For the text-containing cell, return its midpoint in (x, y) coordinate format. 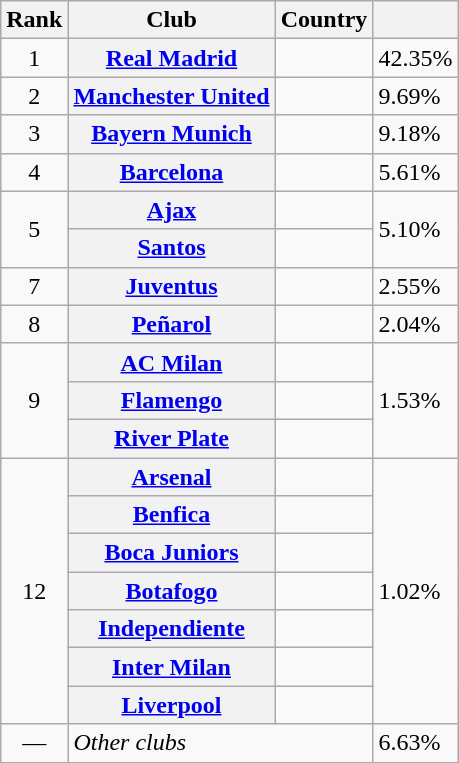
6.63% (416, 743)
7 (34, 286)
Peñarol (172, 324)
Other clubs (220, 743)
Club (172, 20)
— (34, 743)
Liverpool (172, 705)
9 (34, 400)
9.69% (416, 96)
2 (34, 96)
Botafogo (172, 591)
Arsenal (172, 477)
12 (34, 591)
Barcelona (172, 172)
1.02% (416, 591)
AC Milan (172, 362)
Bayern Munich (172, 134)
8 (34, 324)
3 (34, 134)
Boca Juniors (172, 553)
Flamengo (172, 400)
1 (34, 58)
Juventus (172, 286)
9.18% (416, 134)
Santos (172, 248)
4 (34, 172)
Ajax (172, 210)
Rank (34, 20)
Benfica (172, 515)
5.10% (416, 229)
5 (34, 229)
Manchester United (172, 96)
Inter Milan (172, 667)
42.35% (416, 58)
5.61% (416, 172)
2.55% (416, 286)
Real Madrid (172, 58)
Country (324, 20)
Independiente (172, 629)
1.53% (416, 400)
2.04% (416, 324)
River Plate (172, 438)
